Provide the (X, Y) coordinate of the cell's center where the given text is located.  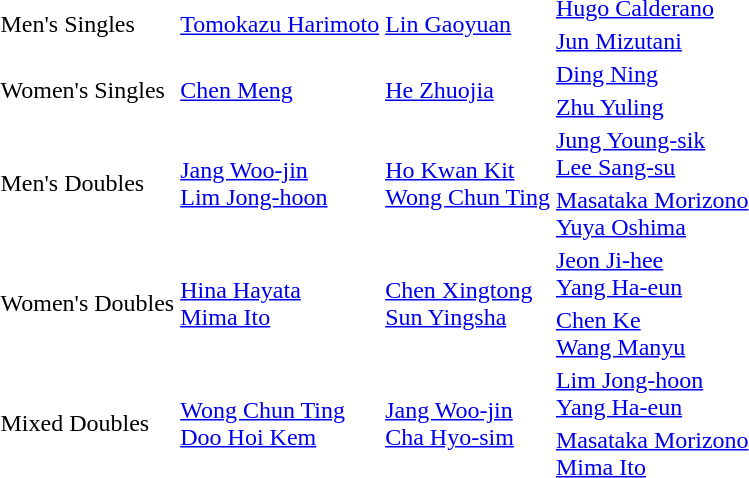
Jang Woo-jin Lim Jong-hoon (280, 184)
Hina Hayata Mima Ito (280, 304)
He Zhuojia (468, 90)
Chen Xingtong Sun Yingsha (468, 304)
Chen Meng (280, 90)
Ho Kwan Kit Wong Chun Ting (468, 184)
